Identify which cell holds the provided text, then report its (X, Y) central coordinate. 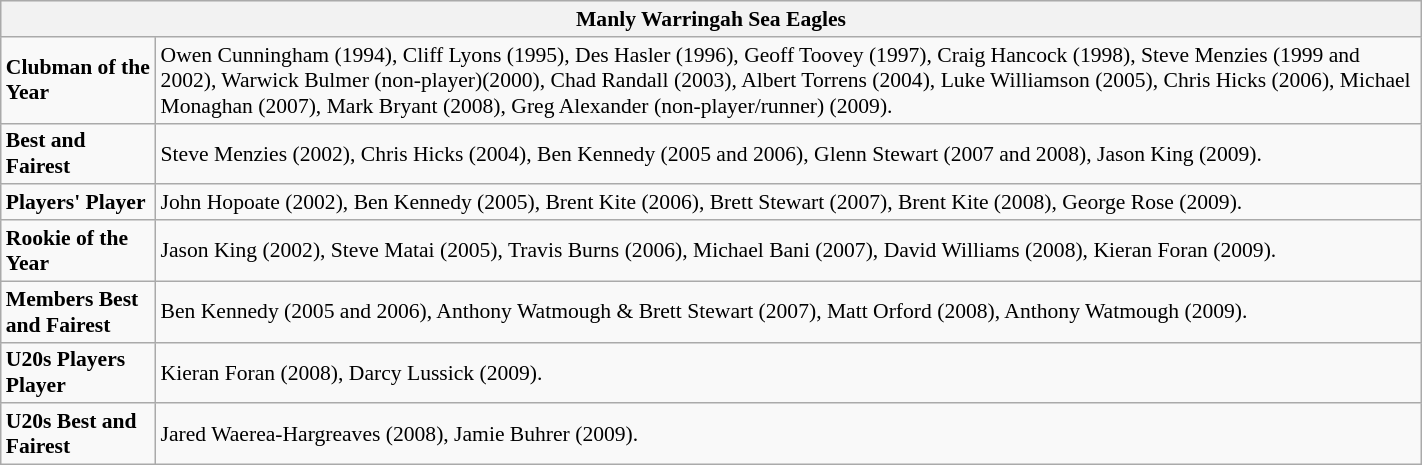
Best and Fairest (78, 154)
Rookie of the Year (78, 250)
Ben Kennedy (2005 and 2006), Anthony Watmough & Brett Stewart (2007), Matt Orford (2008), Anthony Watmough (2009). (789, 312)
Players' Player (78, 203)
U20s Players Player (78, 372)
Manly Warringah Sea Eagles (711, 19)
Clubman of the Year (78, 80)
Steve Menzies (2002), Chris Hicks (2004), Ben Kennedy (2005 and 2006), Glenn Stewart (2007 and 2008), Jason King (2009). (789, 154)
John Hopoate (2002), Ben Kennedy (2005), Brent Kite (2006), Brett Stewart (2007), Brent Kite (2008), George Rose (2009). (789, 203)
Members Best and Fairest (78, 312)
U20s Best and Fairest (78, 434)
Kieran Foran (2008), Darcy Lussick (2009). (789, 372)
Jared Waerea-Hargreaves (2008), Jamie Buhrer (2009). (789, 434)
Jason King (2002), Steve Matai (2005), Travis Burns (2006), Michael Bani (2007), David Williams (2008), Kieran Foran (2009). (789, 250)
